Provide the [X, Y] coordinate of the cell's center where the given text is located.  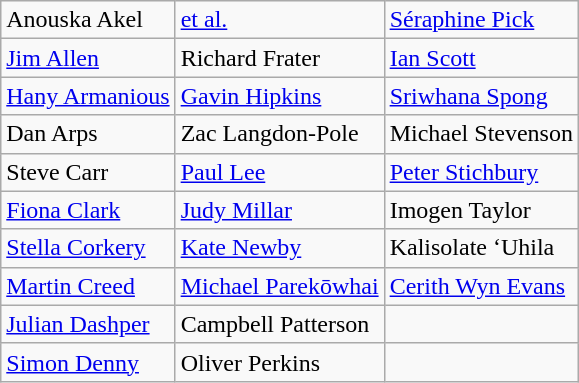
Stella Corkery [88, 248]
Fiona Clark [88, 210]
Peter Stichbury [481, 172]
Sriwhana Spong [481, 96]
Anouska Akel [88, 20]
Dan Arps [88, 134]
Cerith Wyn Evans [481, 286]
Kalisolate ‘Uhila [481, 248]
Martin Creed [88, 286]
Richard Frater [280, 58]
Paul Lee [280, 172]
Julian Dashper [88, 324]
Imogen Taylor [481, 210]
Judy Millar [280, 210]
Gavin Hipkins [280, 96]
et al. [280, 20]
Campbell Patterson [280, 324]
Michael Parekōwhai [280, 286]
Hany Armanious [88, 96]
Oliver Perkins [280, 362]
Steve Carr [88, 172]
Simon Denny [88, 362]
Kate Newby [280, 248]
Séraphine Pick [481, 20]
Ian Scott [481, 58]
Michael Stevenson [481, 134]
Jim Allen [88, 58]
Zac Langdon-Pole [280, 134]
